For the text-containing cell, return its midpoint in [x, y] coordinate format. 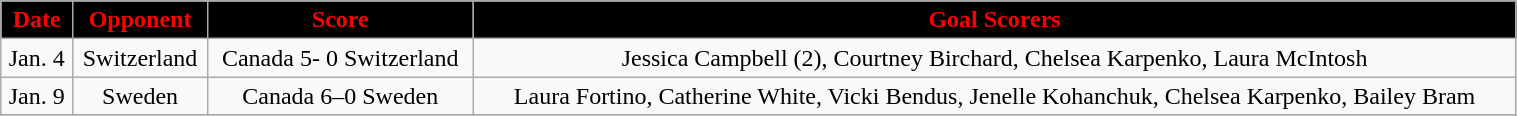
Laura Fortino, Catherine White, Vicki Bendus, Jenelle Kohanchuk, Chelsea Karpenko, Bailey Bram [994, 96]
Date [37, 20]
Canada 6–0 Sweden [340, 96]
Score [340, 20]
Sweden [140, 96]
Jan. 9 [37, 96]
Switzerland [140, 58]
Jan. 4 [37, 58]
Canada 5- 0 Switzerland [340, 58]
Jessica Campbell (2), Courtney Birchard, Chelsea Karpenko, Laura McIntosh [994, 58]
Opponent [140, 20]
Goal Scorers [994, 20]
